Identify which cell holds the provided text, then report its (X, Y) central coordinate. 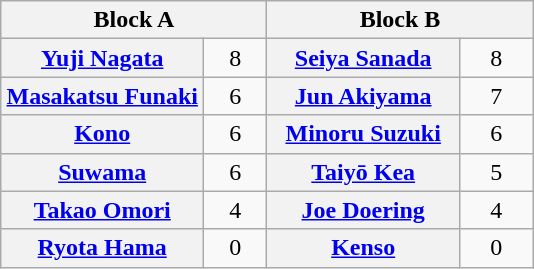
Joe Doering (363, 210)
Jun Akiyama (363, 96)
Ryota Hama (102, 248)
Taiyō Kea (363, 172)
Suwama (102, 172)
7 (496, 96)
Minoru Suzuki (363, 134)
Kenso (363, 248)
Kono (102, 134)
Block A (134, 20)
Block B (400, 20)
5 (496, 172)
Masakatsu Funaki (102, 96)
Seiya Sanada (363, 58)
Takao Omori (102, 210)
Yuji Nagata (102, 58)
